Pinpoint the cell where the given text exists, returning its [X, Y] midpoint coordinate. 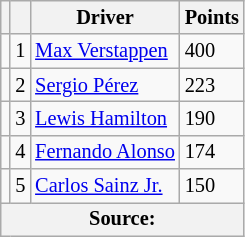
223 [212, 85]
400 [212, 51]
2 [20, 85]
1 [20, 51]
3 [20, 118]
Lewis Hamilton [105, 118]
Driver [105, 17]
Sergio Pérez [105, 85]
5 [20, 186]
Points [212, 17]
190 [212, 118]
Fernando Alonso [105, 152]
Carlos Sainz Jr. [105, 186]
150 [212, 186]
Source: [122, 219]
4 [20, 152]
174 [212, 152]
Max Verstappen [105, 51]
